Detect which cell encompasses the target text, then output its (x, y) center coordinate. 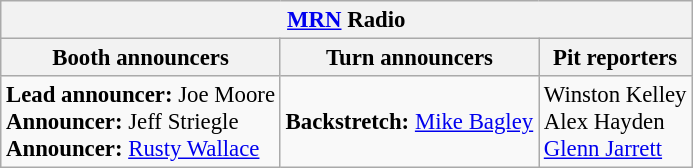
Pit reporters (614, 58)
Booth announcers (141, 58)
Winston KelleyAlex HaydenGlenn Jarrett (614, 122)
MRN Radio (346, 20)
Backstretch: Mike Bagley (409, 122)
Lead announcer: Joe MooreAnnouncer: Jeff StriegleAnnouncer: Rusty Wallace (141, 122)
Turn announcers (409, 58)
